For the text-containing cell, return its midpoint in (X, Y) coordinate format. 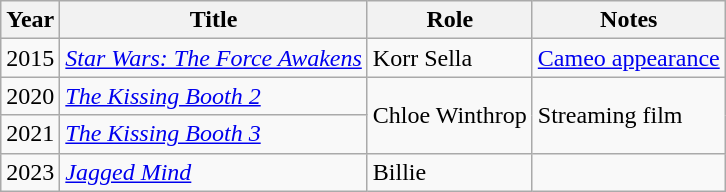
2023 (30, 172)
The Kissing Booth 3 (214, 134)
Star Wars: The Force Awakens (214, 58)
2020 (30, 96)
Notes (628, 20)
2015 (30, 58)
Chloe Winthrop (450, 115)
Streaming film (628, 115)
Title (214, 20)
2021 (30, 134)
Billie (450, 172)
The Kissing Booth 2 (214, 96)
Jagged Mind (214, 172)
Role (450, 20)
Year (30, 20)
Korr Sella (450, 58)
Cameo appearance (628, 58)
